Return the [x, y] coordinate for the center point of the cell that contains the specified text.  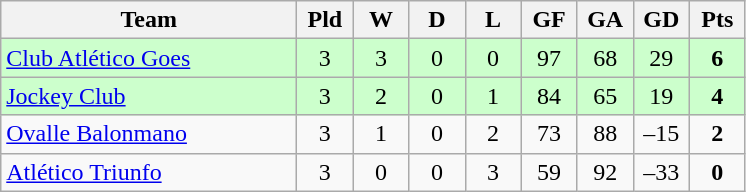
Club Atlético Goes [149, 58]
–15 [661, 134]
19 [661, 96]
68 [605, 58]
88 [605, 134]
Atlético Triunfo [149, 172]
L [493, 20]
–33 [661, 172]
29 [661, 58]
59 [549, 172]
84 [549, 96]
97 [549, 58]
Pts [717, 20]
GD [661, 20]
W [381, 20]
Jockey Club [149, 96]
Team [149, 20]
73 [549, 134]
GA [605, 20]
Pld [325, 20]
4 [717, 96]
GF [549, 20]
65 [605, 96]
92 [605, 172]
Ovalle Balonmano [149, 134]
D [437, 20]
6 [717, 58]
